Return (X, Y) of the center of cell containing provided text 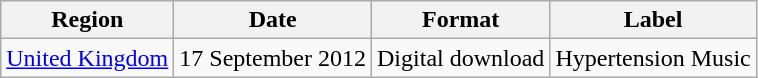
Format (461, 20)
Region (88, 20)
Digital download (461, 58)
Label (653, 20)
United Kingdom (88, 58)
Hypertension Music (653, 58)
17 September 2012 (273, 58)
Date (273, 20)
